Return the [x, y] coordinate for the center point of the cell that contains the specified text.  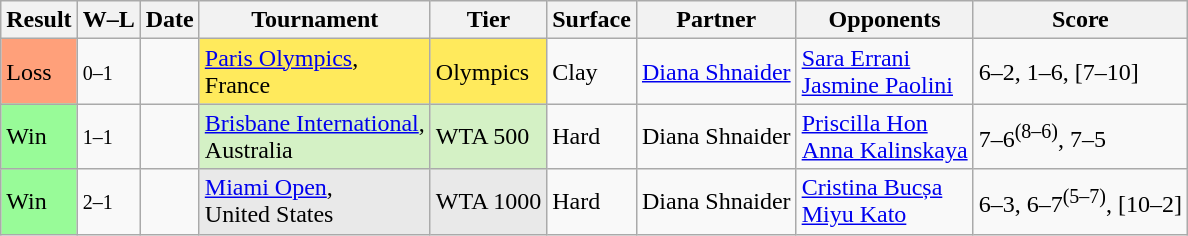
Priscilla Hon Anna Kalinskaya [884, 136]
Opponents [884, 20]
Paris Olympics, France [314, 72]
Score [1080, 20]
Result [39, 20]
6–2, 1–6, [7–10] [1080, 72]
Olympics [488, 72]
7–6(8–6), 7–5 [1080, 136]
1–1 [108, 136]
Sara Errani Jasmine Paolini [884, 72]
Partner [716, 20]
2–1 [108, 202]
Loss [39, 72]
WTA 1000 [488, 202]
Tier [488, 20]
6–3, 6–7(5–7), [10–2] [1080, 202]
Tournament [314, 20]
Surface [592, 20]
WTA 500 [488, 136]
Date [170, 20]
Clay [592, 72]
0–1 [108, 72]
Cristina Bucșa Miyu Kato [884, 202]
Brisbane International, Australia [314, 136]
W–L [108, 20]
Miami Open, United States [314, 202]
